For the text-containing cell, return its midpoint in [x, y] coordinate format. 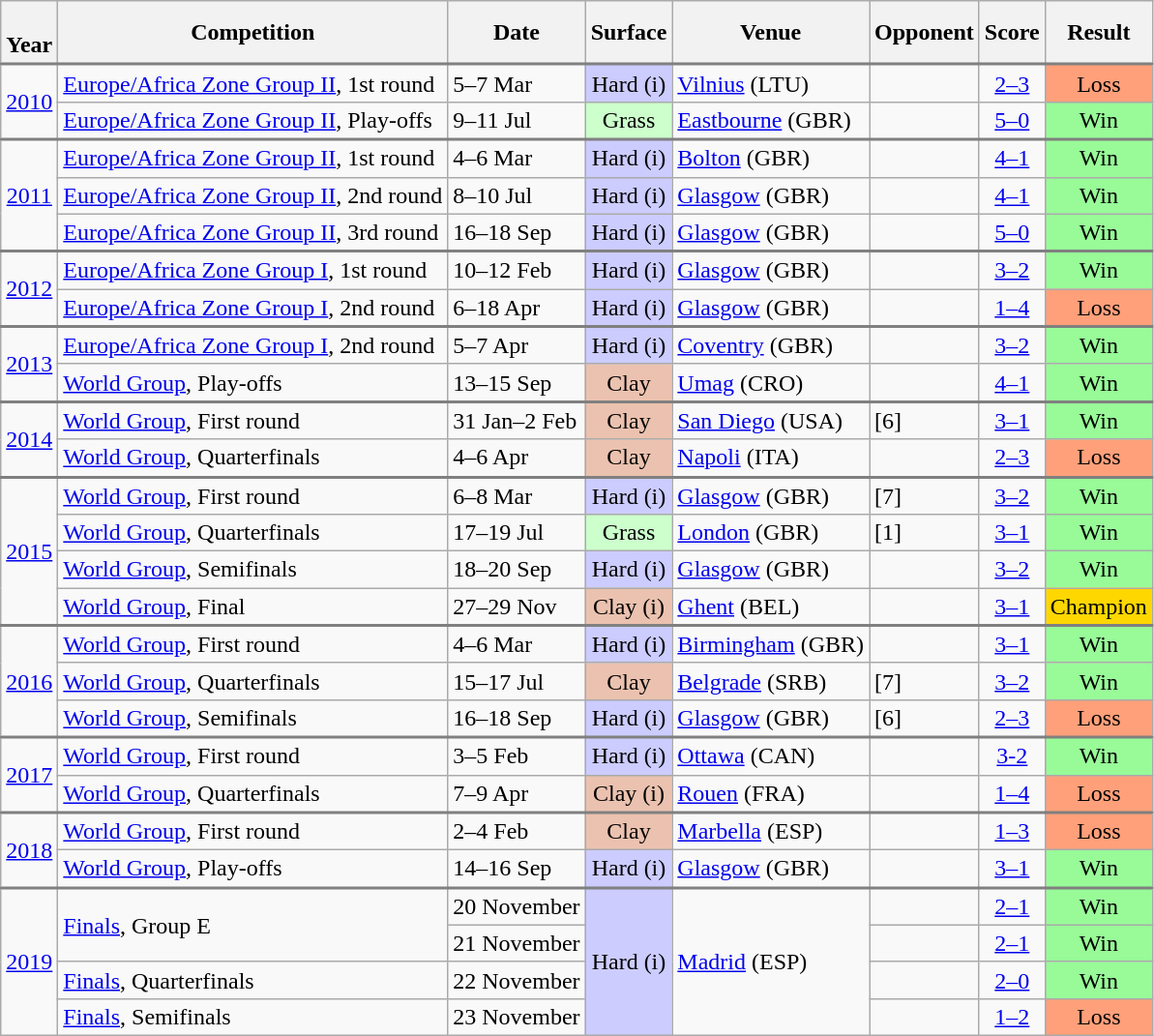
Finals, Quarterfinals [253, 980]
23 November [517, 1017]
2015 [29, 551]
18–20 Sep [517, 570]
Europe/Africa Zone Group II, 2nd round [253, 195]
1–3 [1012, 832]
Finals, Group E [253, 925]
Score [1012, 33]
Umag (CRO) [771, 383]
8–10 Jul [517, 195]
6–8 Mar [517, 495]
9–11 Jul [517, 120]
Rouen (FRA) [771, 793]
Opponent [925, 33]
2–0 [1012, 980]
Marbella (ESP) [771, 832]
15–17 Jul [517, 681]
2010 [29, 103]
Champion [1099, 607]
Europe/Africa Zone Group I, 1st round [253, 271]
World Group, Final [253, 607]
21 November [517, 943]
6–18 Apr [517, 308]
4–6 Apr [517, 459]
17–19 Jul [517, 533]
Belgrade (SRB) [771, 681]
2012 [29, 289]
London (GBR) [771, 533]
2017 [29, 775]
31 Jan–2 Feb [517, 420]
Bolton (GBR) [771, 159]
5–7 Apr [517, 346]
2018 [29, 850]
Napoli (ITA) [771, 459]
Birmingham (GBR) [771, 644]
5–7 Mar [517, 83]
Result [1099, 33]
Europe/Africa Zone Group II, Play-offs [253, 120]
Year [29, 33]
20 November [517, 905]
Surface [629, 33]
1–2 [1012, 1017]
13–15 Sep [517, 383]
2–4 Feb [517, 832]
Ghent (BEL) [771, 607]
2016 [29, 681]
Vilnius (LTU) [771, 83]
2011 [29, 195]
Coventry (GBR) [771, 346]
10–12 Feb [517, 271]
Europe/Africa Zone Group II, 3rd round [253, 232]
Date [517, 33]
2014 [29, 439]
3-2 [1012, 756]
Finals, Semifinals [253, 1017]
Competition [253, 33]
[1] [925, 533]
7–9 Apr [517, 793]
San Diego (USA) [771, 420]
2013 [29, 365]
Ottawa (CAN) [771, 756]
27–29 Nov [517, 607]
14–16 Sep [517, 869]
3–5 Feb [517, 756]
Venue [771, 33]
22 November [517, 980]
2019 [29, 962]
Eastbourne (GBR) [771, 120]
Madrid (ESP) [771, 962]
